Return [x, y] of the center of cell containing provided text 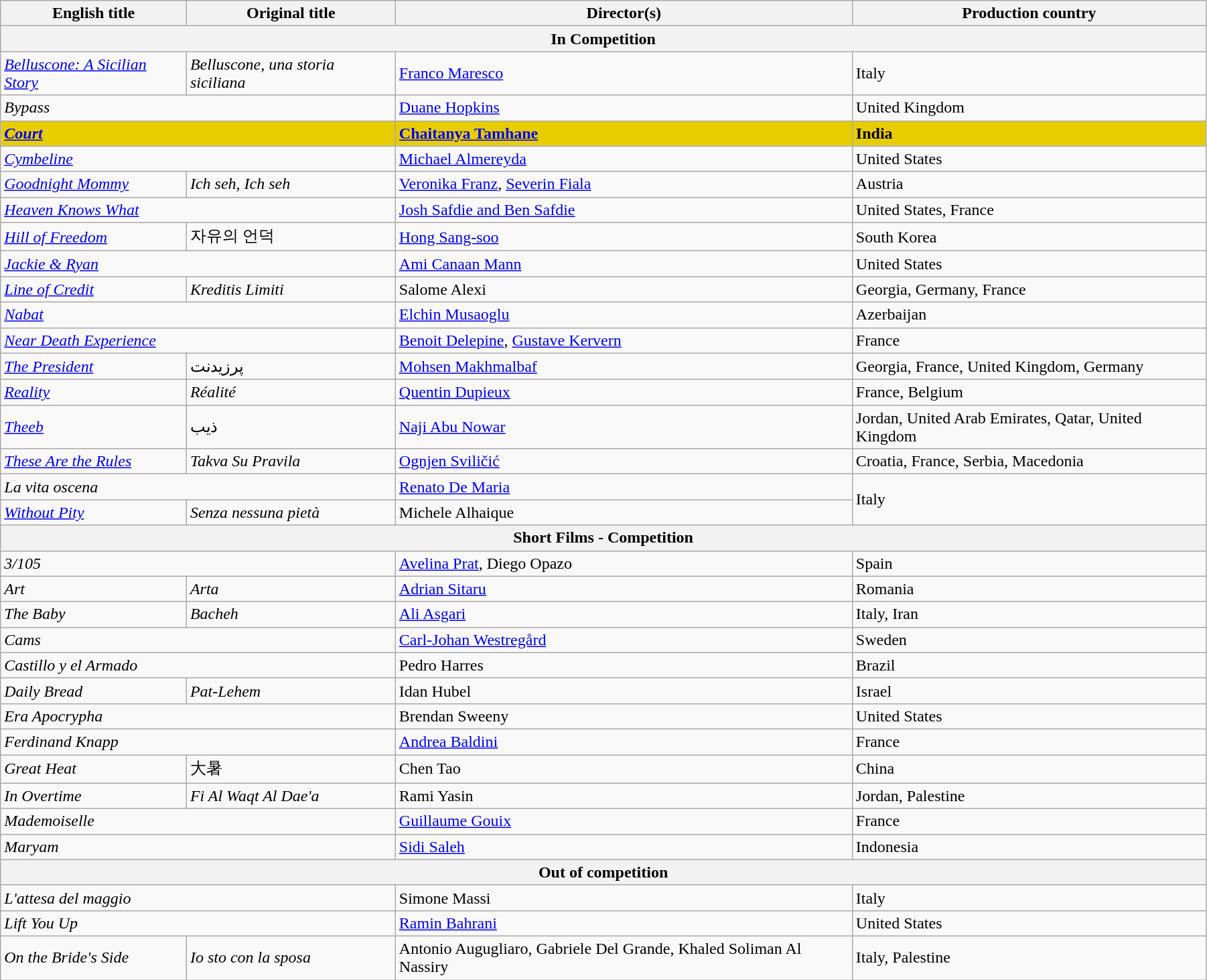
India [1029, 133]
자유의 언덕 [291, 237]
La vita oscena [198, 487]
Naji Abu Nowar [624, 427]
Réalité [291, 393]
Production country [1029, 13]
Avelina Prat, Diego Opazo [624, 563]
Jackie & Ryan [198, 264]
Ferdinand Knapp [198, 742]
Croatia, France, Serbia, Macedonia [1029, 462]
Maryam [198, 847]
Ich seh, Ich seh [291, 184]
Georgia, Germany, France [1029, 289]
Without Pity [94, 512]
Ami Canaan Mann [624, 264]
Renato De Maria [624, 487]
大暑 [291, 769]
Mohsen Makhmalbaf [624, 366]
Andrea Baldini [624, 742]
Line of Credit [94, 289]
These Are the Rules [94, 462]
Michael Almereyda [624, 159]
Cymbeline [198, 159]
Ali Asgari [624, 614]
Director(s) [624, 13]
Idan Hubel [624, 691]
Mademoiselle [198, 821]
English title [94, 13]
Chaitanya Tamhane [624, 133]
Ramin Bahrani [624, 923]
Cams [198, 640]
Near Death Experience [198, 340]
France, Belgium [1029, 393]
Benoit Delepine, Gustave Kervern [624, 340]
Italy, Iran [1029, 614]
Hill of Freedom [94, 237]
Michele Alhaique [624, 512]
Simone Massi [624, 898]
United States, France [1029, 210]
Castillo y el Armado [198, 665]
Lift You Up [198, 923]
Georgia, France, United Kingdom, Germany [1029, 366]
Takva Su Pravila [291, 462]
Bypass [198, 108]
Io sto con la sposa [291, 958]
Sidi Saleh [624, 847]
The President [94, 366]
Era Apocrypha [198, 716]
Jordan, Palestine [1029, 796]
Senza nessuna pietà [291, 512]
ذيب [291, 427]
Guillaume Gouix [624, 821]
Austria [1029, 184]
The Baby [94, 614]
Daily Bread [94, 691]
Hong Sang-soo [624, 237]
Carl-Johan Westregård [624, 640]
Indonesia [1029, 847]
Veronika Franz, Severin Fiala [624, 184]
Arta [291, 589]
Franco Maresco [624, 74]
Romania [1029, 589]
In Competition [603, 39]
In Overtime [94, 796]
Italy, Palestine [1029, 958]
South Korea [1029, 237]
Sweden [1029, 640]
Israel [1029, 691]
United Kingdom [1029, 108]
3/105 [198, 563]
Art [94, 589]
Josh Safdie and Ben Safdie [624, 210]
On the Bride's Side [94, 958]
Nabat [198, 315]
Brazil [1029, 665]
Belluscone, una storia siciliana [291, 74]
Brendan Sweeny [624, 716]
Out of competition [603, 872]
Theeb [94, 427]
Chen Tao [624, 769]
Jordan, United Arab Emirates, Qatar, United Kingdom [1029, 427]
Kreditis Limiti [291, 289]
Ognjen Sviličić [624, 462]
Elchin Musaoglu [624, 315]
Reality [94, 393]
Antonio Augugliaro, Gabriele Del Grande, Khaled Soliman Al Nassiry [624, 958]
L'attesa del maggio [198, 898]
Goodnight Mommy [94, 184]
Belluscone: A Sicilian Story [94, 74]
Azerbaijan [1029, 315]
Pat-Lehem [291, 691]
Heaven Knows What [198, 210]
Duane Hopkins [624, 108]
Court [198, 133]
Spain [1029, 563]
Pedro Harres [624, 665]
Bacheh [291, 614]
Rami Yasin [624, 796]
Great Heat [94, 769]
Short Films - Competition [603, 538]
Fi Al Waqt Al Dae'a [291, 796]
Adrian Sitaru [624, 589]
Quentin Dupieux [624, 393]
پرزیدنت [291, 366]
China [1029, 769]
Salome Alexi [624, 289]
Original title [291, 13]
